Provide the [X, Y] coordinate of the cell's center where the given text is located.  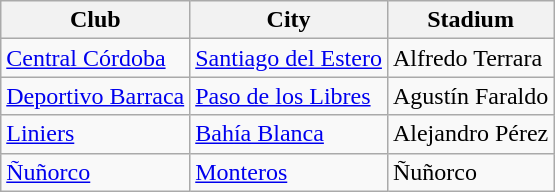
Deportivo Barraca [96, 96]
Stadium [470, 20]
Paso de los Libres [289, 96]
Agustín Faraldo [470, 96]
Alejandro Pérez [470, 134]
Bahía Blanca [289, 134]
Monteros [289, 172]
City [289, 20]
Alfredo Terrara [470, 58]
Santiago del Estero [289, 58]
Central Córdoba [96, 58]
Club [96, 20]
Liniers [96, 134]
